From the cell containing the given text, extract its center point as (X, Y) coordinate. 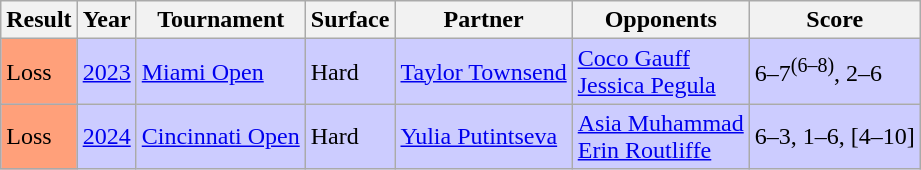
Taylor Townsend (484, 72)
2024 (106, 136)
Year (106, 20)
Surface (350, 20)
2023 (106, 72)
Yulia Putintseva (484, 136)
6–7(6–8), 2–6 (834, 72)
Tournament (220, 20)
Opponents (660, 20)
Coco Gauff Jessica Pegula (660, 72)
Miami Open (220, 72)
Partner (484, 20)
Score (834, 20)
Asia Muhammad Erin Routliffe (660, 136)
Result (39, 20)
Cincinnati Open (220, 136)
6–3, 1–6, [4–10] (834, 136)
